Return the [x, y] coordinate for the center point of the cell that contains the specified text.  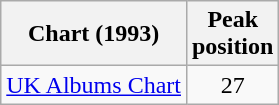
27 [232, 85]
Chart (1993) [94, 34]
UK Albums Chart [94, 85]
Peakposition [232, 34]
